Scan for the cell matching the given text and deliver its [X, Y] coordinate at center. 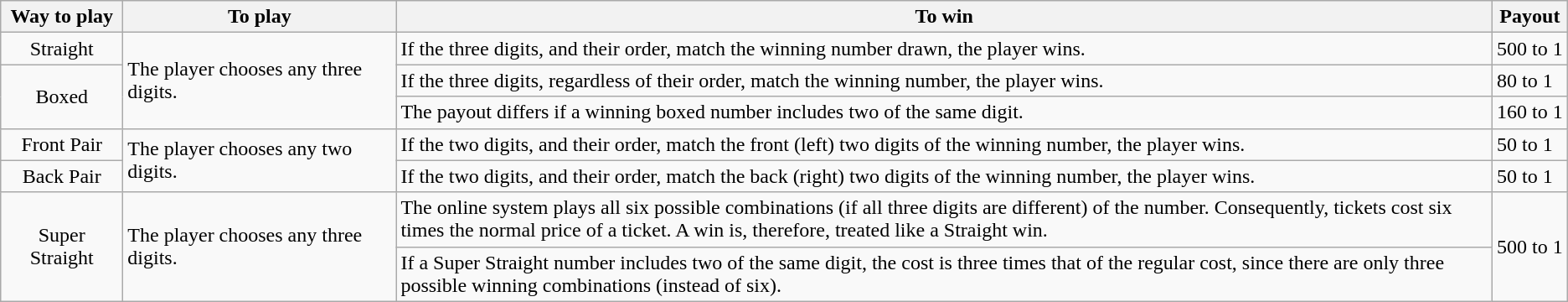
To win [945, 17]
Front Pair [62, 144]
80 to 1 [1530, 81]
If the three digits, regardless of their order, match the winning number, the player wins. [945, 81]
To play [260, 17]
160 to 1 [1530, 112]
Super Straight [62, 247]
The player chooses any two digits. [260, 160]
If the two digits, and their order, match the back (right) two digits of the winning number, the player wins. [945, 176]
Boxed [62, 96]
If the three digits, and their order, match the winning number drawn, the player wins. [945, 49]
If the two digits, and their order, match the front (left) two digits of the winning number, the player wins. [945, 144]
The payout differs if a winning boxed number includes two of the same digit. [945, 112]
Straight [62, 49]
Payout [1530, 17]
Way to play [62, 17]
Back Pair [62, 176]
